From the cell containing the given text, extract its center point as (X, Y) coordinate. 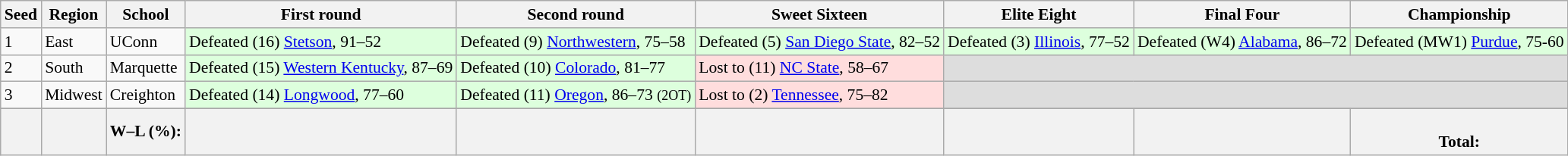
First round (320, 14)
Second round (576, 14)
Marquette (146, 68)
Defeated (MW1) Purdue, 75-60 (1459, 42)
Total: (1459, 132)
Defeated (14) Longwood, 77–60 (320, 95)
Creighton (146, 95)
1 (21, 42)
Region (74, 14)
Elite Eight (1039, 14)
Championship (1459, 14)
Seed (21, 14)
Defeated (9) Northwestern, 75–58 (576, 42)
2 (21, 68)
Defeated (11) Oregon, 86–73 (2OT) (576, 95)
South (74, 68)
Final Four (1242, 14)
Defeated (16) Stetson, 91–52 (320, 42)
Sweet Sixteen (819, 14)
UConn (146, 42)
Lost to (11) NC State, 58–67 (819, 68)
Defeated (3) Illinois, 77–52 (1039, 42)
Defeated (15) Western Kentucky, 87–69 (320, 68)
Lost to (2) Tennessee, 75–82 (819, 95)
W–L (%): (146, 132)
Midwest (74, 95)
School (146, 14)
East (74, 42)
Defeated (W4) Alabama, 86–72 (1242, 42)
Defeated (10) Colorado, 81–77 (576, 68)
Defeated (5) San Diego State, 82–52 (819, 42)
3 (21, 95)
